Determine the [x, y] coordinate at the center of the cell enclosing the given text.  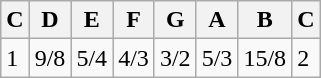
D [50, 20]
B [265, 20]
G [175, 20]
E [92, 20]
5/3 [217, 58]
4/3 [134, 58]
9/8 [50, 58]
A [217, 20]
5/4 [92, 58]
1 [15, 58]
2 [306, 58]
F [134, 20]
15/8 [265, 58]
3/2 [175, 58]
